Provide the (X, Y) coordinate of the cell's center where the given text is located.  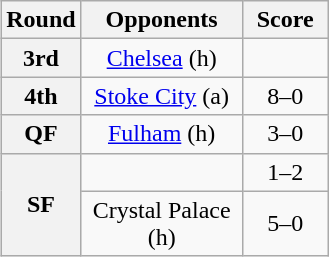
Crystal Palace (h) (162, 224)
Round (41, 20)
1–2 (285, 172)
Chelsea (h) (162, 58)
8–0 (285, 96)
3–0 (285, 134)
QF (41, 134)
Stoke City (a) (162, 96)
Opponents (162, 20)
4th (41, 96)
Fulham (h) (162, 134)
Score (285, 20)
3rd (41, 58)
5–0 (285, 224)
SF (41, 204)
